Scan for the cell matching the given text and deliver its (x, y) coordinate at center. 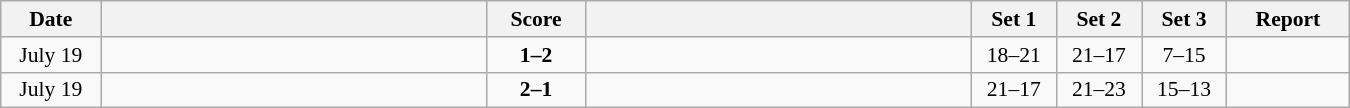
Report (1288, 19)
Set 2 (1098, 19)
15–13 (1184, 90)
18–21 (1014, 55)
Score (536, 19)
Set 1 (1014, 19)
7–15 (1184, 55)
21–23 (1098, 90)
1–2 (536, 55)
Date (51, 19)
2–1 (536, 90)
Set 3 (1184, 19)
